Capture the cell that displays the provided text and extract its [x, y] central coordinate. 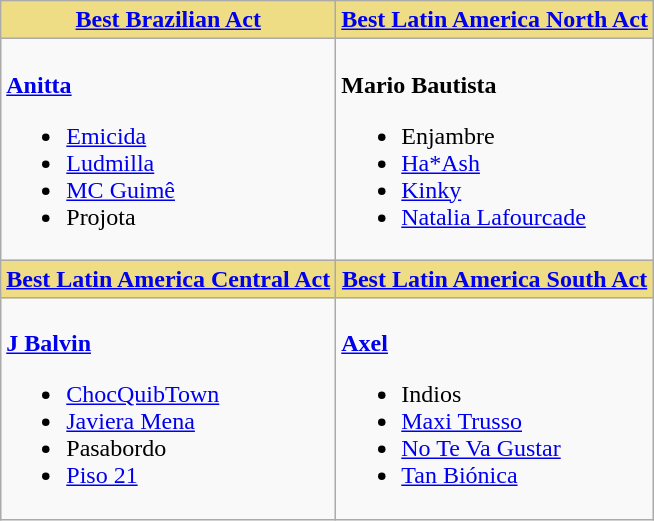
Best Latin America North Act [495, 20]
Best Brazilian Act [168, 20]
AxelIndiosMaxi TrussoNo Te Va GustarTan Biónica [495, 408]
Best Latin America Central Act [168, 279]
Mario BautistaEnjambreHa*AshKinkyNatalia Lafourcade [495, 150]
J BalvinChocQuibTownJaviera MenaPasabordoPiso 21 [168, 408]
AnittaEmicidaLudmillaMC GuimêProjota [168, 150]
Best Latin America South Act [495, 279]
